From the cell containing the given text, extract its center point as [X, Y] coordinate. 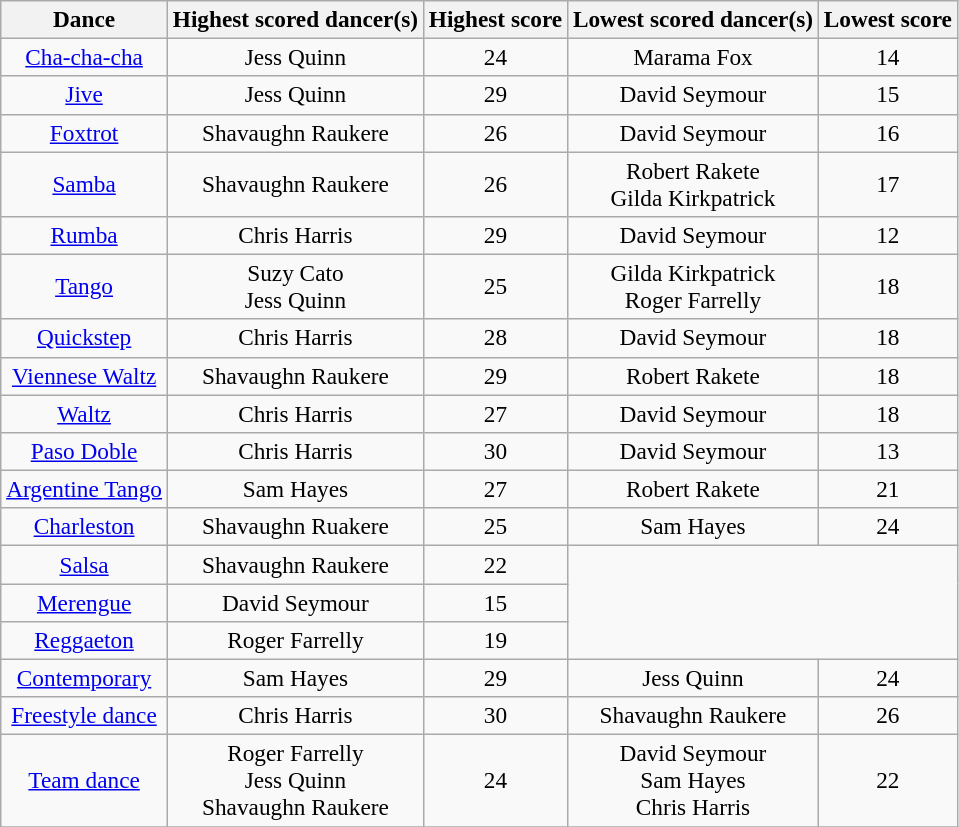
Reggaeton [84, 640]
Gilda KirkpatrickRoger Farrelly [694, 286]
13 [888, 451]
Roger Farrelly [295, 640]
19 [495, 640]
Charleston [84, 527]
17 [888, 184]
Lowest scored dancer(s) [694, 19]
Salsa [84, 564]
Merengue [84, 602]
12 [888, 235]
28 [495, 338]
Rumba [84, 235]
16 [888, 133]
Marama Fox [694, 57]
Team dance [84, 780]
Viennese Waltz [84, 376]
Roger FarrellyJess QuinnShavaughn Raukere [295, 780]
Argentine Tango [84, 489]
Lowest score [888, 19]
14 [888, 57]
Robert RaketeGilda Kirkpatrick [694, 184]
Dance [84, 19]
Contemporary [84, 678]
Samba [84, 184]
Shavaughn Ruakere [295, 527]
Paso Doble [84, 451]
Cha-cha-cha [84, 57]
Suzy CatoJess Quinn [295, 286]
Tango [84, 286]
Highest score [495, 19]
David SeymourSam HayesChris Harris [694, 780]
Freestyle dance [84, 716]
Quickstep [84, 338]
21 [888, 489]
Highest scored dancer(s) [295, 19]
Jive [84, 95]
Foxtrot [84, 133]
Waltz [84, 413]
